Pinpoint the cell where the given text exists, returning its [x, y] midpoint coordinate. 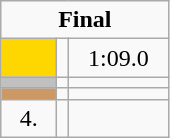
4. [29, 118]
1:09.0 [118, 58]
Final [85, 20]
